Extract the [x, y] coordinate from the center of the cell holding the provided text.  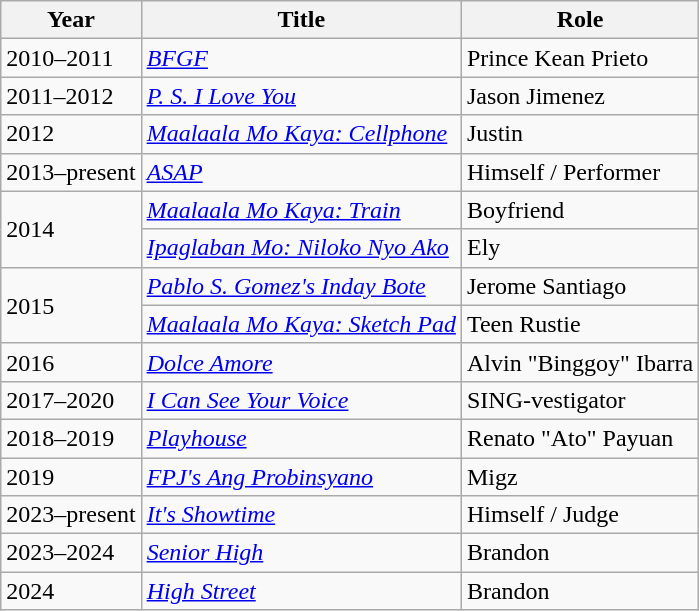
Himself / Performer [580, 172]
I Can See Your Voice [301, 400]
2010–2011 [71, 58]
Migz [580, 477]
2012 [71, 134]
Teen Rustie [580, 324]
2017–2020 [71, 400]
P. S. I Love You [301, 96]
2016 [71, 362]
Year [71, 20]
Boyfriend [580, 210]
Ely [580, 248]
Alvin "Binggoy" Ibarra [580, 362]
Jerome Santiago [580, 286]
SING-vestigator [580, 400]
High Street [301, 591]
Dolce Amore [301, 362]
FPJ's Ang Probinsyano [301, 477]
Ipaglaban Mo: Niloko Nyo Ako [301, 248]
Maalaala Mo Kaya: Train [301, 210]
Playhouse [301, 438]
Maalaala Mo Kaya: Cellphone [301, 134]
Senior High [301, 553]
Role [580, 20]
2019 [71, 477]
Jason Jimenez [580, 96]
Prince Kean Prieto [580, 58]
Himself / Judge [580, 515]
Justin [580, 134]
2013–present [71, 172]
2023–present [71, 515]
It's Showtime [301, 515]
Renato "Ato" Payuan [580, 438]
2024 [71, 591]
2011–2012 [71, 96]
ASAP [301, 172]
2023–2024 [71, 553]
2014 [71, 229]
2018–2019 [71, 438]
Pablo S. Gomez's Inday Bote [301, 286]
Maalaala Mo Kaya: Sketch Pad [301, 324]
BFGF [301, 58]
Title [301, 20]
2015 [71, 305]
